Extract the [X, Y] coordinate from the center of the cell holding the provided text.  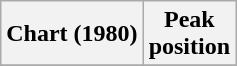
Chart (1980) [72, 34]
Peakposition [189, 34]
